Capture the cell that displays the provided text and extract its [X, Y] central coordinate. 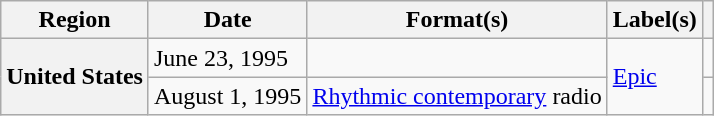
August 1, 1995 [227, 96]
June 23, 1995 [227, 58]
Epic [654, 77]
Label(s) [654, 20]
Date [227, 20]
United States [75, 77]
Format(s) [457, 20]
Region [75, 20]
Rhythmic contemporary radio [457, 96]
